Output the [X, Y] coordinate of the center of the cell containing the given text.  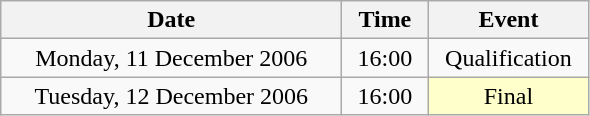
Time [385, 20]
Tuesday, 12 December 2006 [172, 96]
Date [172, 20]
Event [508, 20]
Qualification [508, 58]
Final [508, 96]
Monday, 11 December 2006 [172, 58]
